Extract the (X, Y) coordinate from the center of the cell holding the provided text.  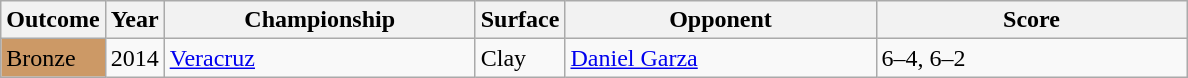
Year (134, 20)
Bronze (53, 58)
Clay (520, 58)
Daniel Garza (720, 58)
Score (1032, 20)
6–4, 6–2 (1032, 58)
2014 (134, 58)
Surface (520, 20)
Championship (320, 20)
Veracruz (320, 58)
Opponent (720, 20)
Outcome (53, 20)
